Scan for the cell matching the given text and deliver its [X, Y] coordinate at center. 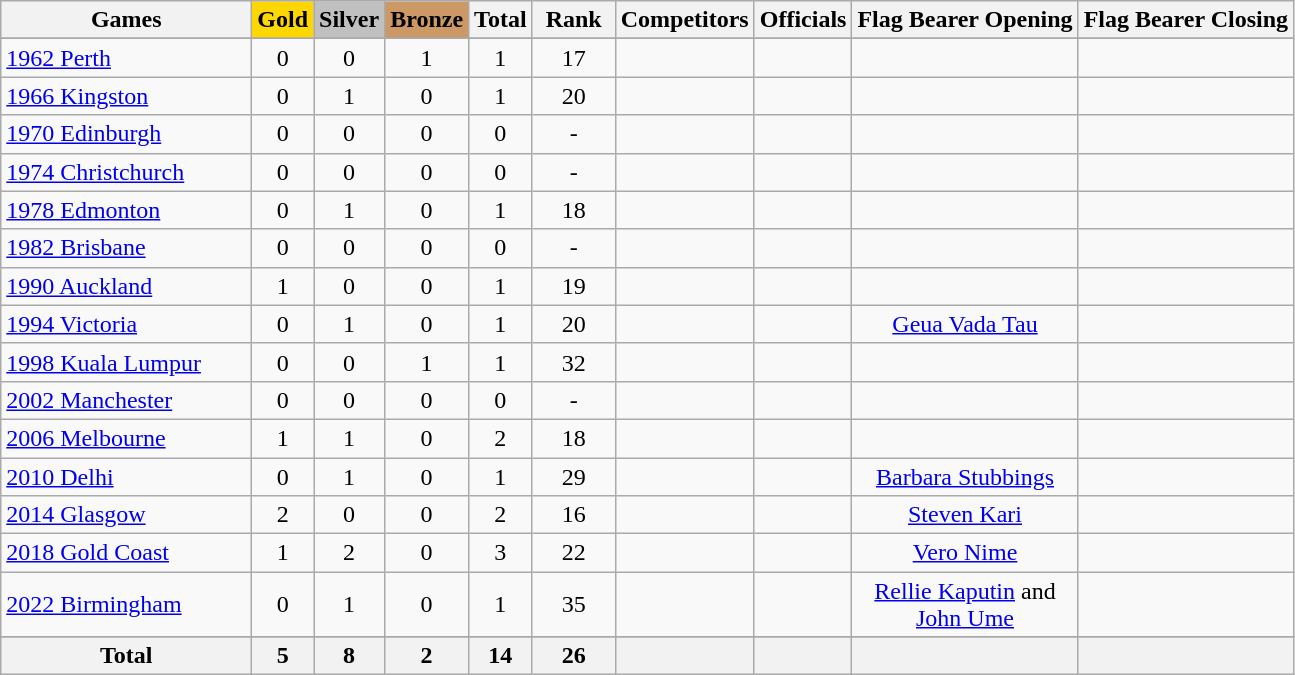
2018 Gold Coast [126, 553]
1974 Christchurch [126, 172]
22 [574, 553]
1978 Edmonton [126, 210]
Rellie Kaputin andJohn Ume [965, 604]
5 [283, 656]
Competitors [684, 20]
Vero Nime [965, 553]
3 [501, 553]
2002 Manchester [126, 400]
32 [574, 362]
1990 Auckland [126, 286]
Bronze [427, 20]
2014 Glasgow [126, 515]
Steven Kari [965, 515]
Rank [574, 20]
8 [350, 656]
1962 Perth [126, 58]
14 [501, 656]
Barbara Stubbings [965, 477]
16 [574, 515]
26 [574, 656]
2010 Delhi [126, 477]
Games [126, 20]
1970 Edinburgh [126, 134]
Gold [283, 20]
Flag Bearer Closing [1186, 20]
2006 Melbourne [126, 438]
1966 Kingston [126, 96]
2022 Birmingham [126, 604]
29 [574, 477]
17 [574, 58]
1998 Kuala Lumpur [126, 362]
19 [574, 286]
Geua Vada Tau [965, 324]
1994 Victoria [126, 324]
Flag Bearer Opening [965, 20]
Silver [350, 20]
35 [574, 604]
Officials [803, 20]
1982 Brisbane [126, 248]
